Determine the (x, y) coordinate at the center of the cell enclosing the given text.  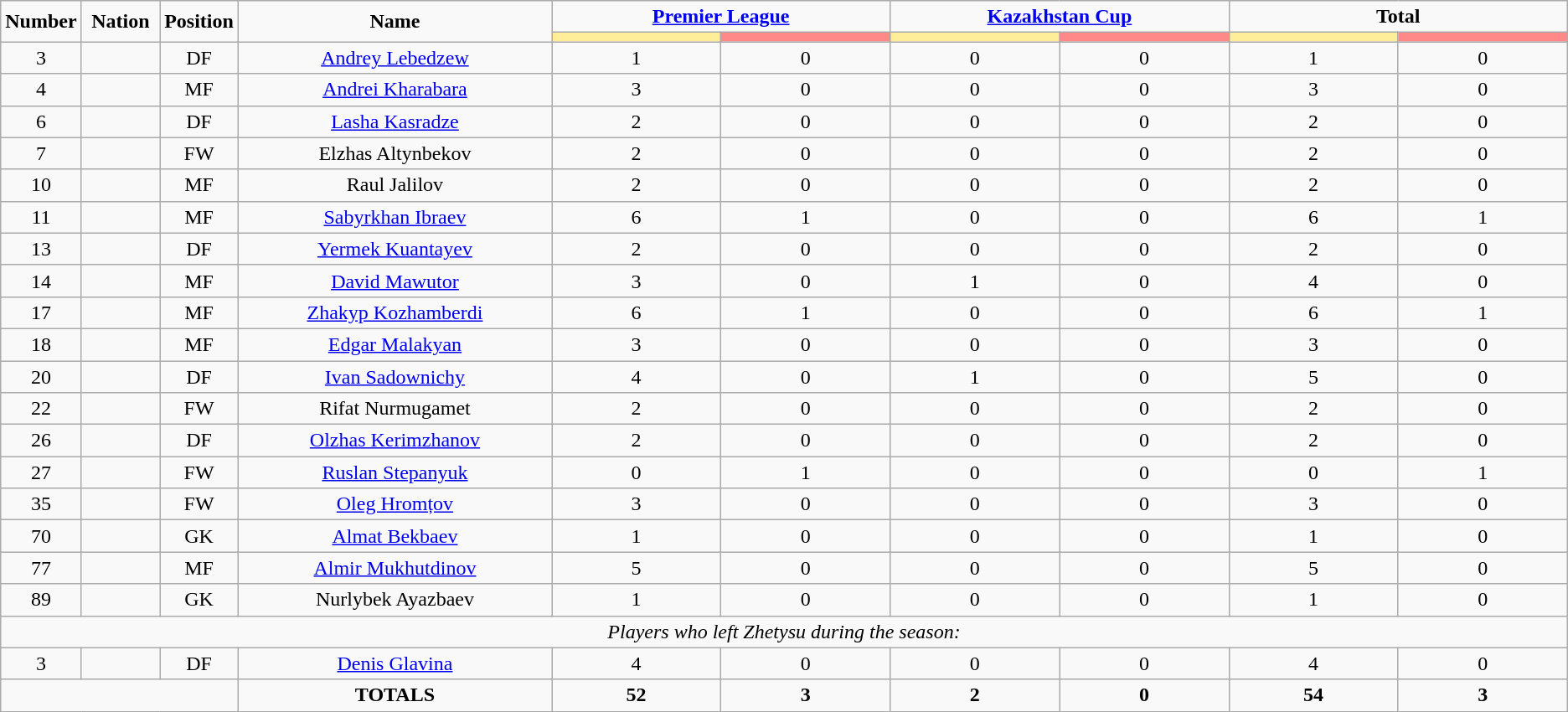
Number (41, 22)
Rifat Nurmugamet (395, 409)
17 (41, 312)
Players who left Zhetysu during the season: (784, 632)
Zhakyp Kozhamberdi (395, 312)
Ivan Sadownichy (395, 376)
Almat Bekbaev (395, 536)
Nation (121, 22)
Andrei Kharabara (395, 90)
89 (41, 600)
14 (41, 281)
Denis Glavina (395, 663)
David Mawutor (395, 281)
70 (41, 536)
Yermek Kuantayev (395, 249)
Kazakhstan Cup (1060, 17)
Premier League (720, 17)
77 (41, 568)
Total (1398, 17)
Name (395, 22)
18 (41, 344)
Sabyrkhan Ibraev (395, 217)
22 (41, 409)
Raul Jalilov (395, 185)
26 (41, 441)
27 (41, 472)
11 (41, 217)
52 (636, 695)
TOTALS (395, 695)
Elzhas Altynbekov (395, 153)
35 (41, 504)
13 (41, 249)
Almir Mukhutdinov (395, 568)
10 (41, 185)
Nurlybek Ayazbaev (395, 600)
Lasha Kasradze (395, 121)
Position (199, 22)
Oleg Hromțov (395, 504)
Andrey Lebedzew (395, 58)
Ruslan Stepanyuk (395, 472)
20 (41, 376)
Edgar Malakyan (395, 344)
54 (1313, 695)
Olzhas Kerimzhanov (395, 441)
7 (41, 153)
